Search for the cell housing the specified text and yield its [x, y] center coordinate. 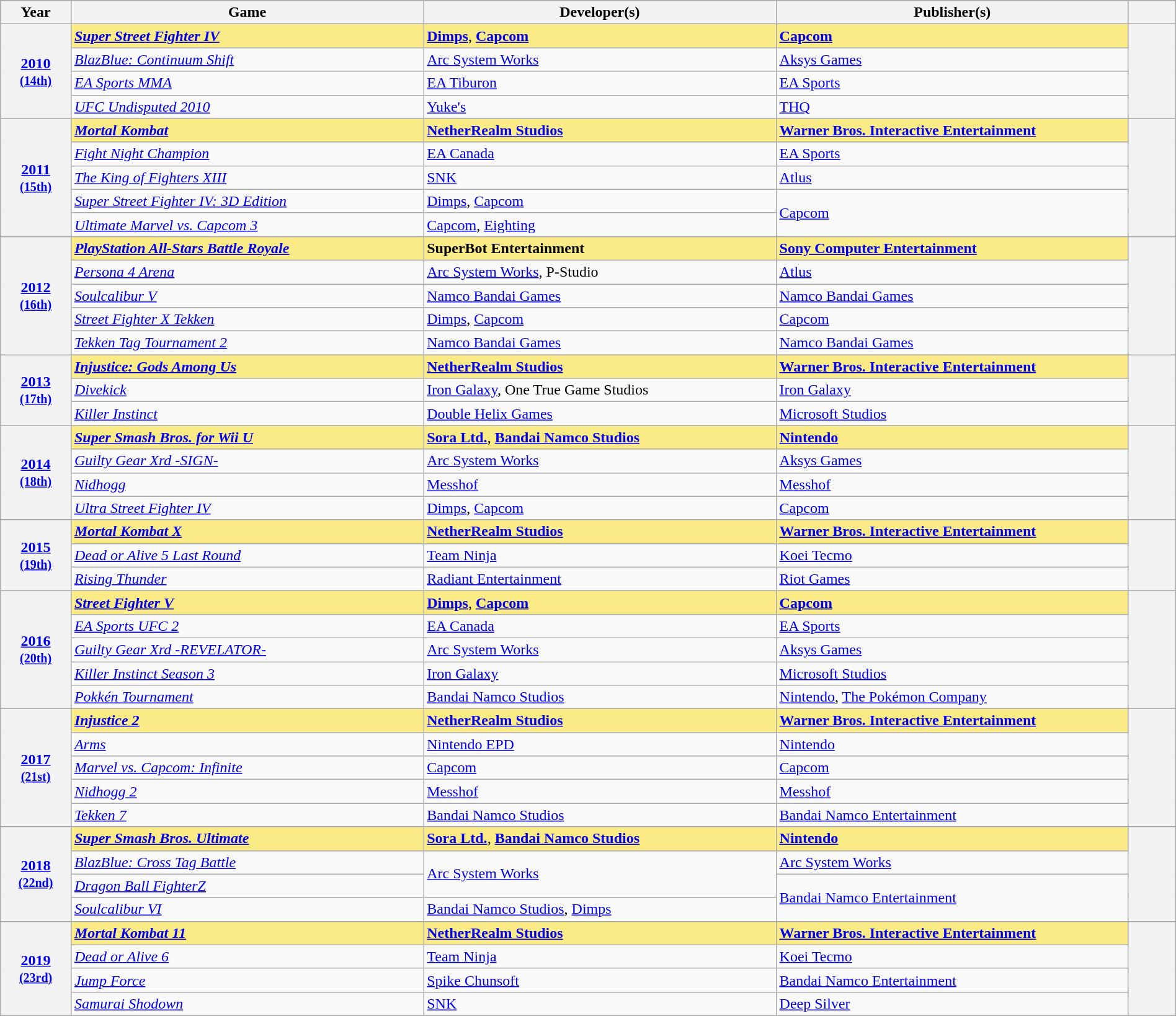
Year [36, 12]
2012 (16th) [36, 295]
BlazBlue: Cross Tag Battle [247, 862]
Spike Chunsoft [600, 980]
BlazBlue: Continuum Shift [247, 60]
Capcom, Eighting [600, 225]
Nintendo, The Pokémon Company [952, 697]
Super Smash Bros. Ultimate [247, 839]
Dead or Alive 5 Last Round [247, 555]
Pokkén Tournament [247, 697]
2011 (15th) [36, 177]
2013 (17th) [36, 390]
Killer Instinct Season 3 [247, 673]
Super Street Fighter IV [247, 36]
Dead or Alive 6 [247, 956]
Rising Thunder [247, 579]
Super Smash Bros. for Wii U [247, 437]
Mortal Kombat 11 [247, 933]
UFC Undisputed 2010 [247, 107]
SuperBot Entertainment [600, 248]
Mortal Kombat [247, 130]
EA Sports UFC 2 [247, 626]
Mortal Kombat X [247, 532]
2018 (22nd) [36, 874]
2014 (18th) [36, 473]
Guilty Gear Xrd -REVELATOR- [247, 649]
2010 (14th) [36, 71]
Street Fighter V [247, 602]
Nintendo EPD [600, 744]
Nidhogg 2 [247, 791]
PlayStation All-Stars Battle Royale [247, 248]
Divekick [247, 390]
Injustice: Gods Among Us [247, 367]
Double Helix Games [600, 414]
Samurai Shodown [247, 1004]
Sony Computer Entertainment [952, 248]
Bandai Namco Studios, Dimps [600, 909]
Radiant Entertainment [600, 579]
Riot Games [952, 579]
Publisher(s) [952, 12]
Marvel vs. Capcom: Infinite [247, 768]
Soulcalibur V [247, 296]
Tekken 7 [247, 815]
Soulcalibur VI [247, 909]
Iron Galaxy, One True Game Studios [600, 390]
THQ [952, 107]
The King of Fighters XIII [247, 177]
Fight Night Champion [247, 154]
Guilty Gear Xrd -SIGN- [247, 461]
Street Fighter X Tekken [247, 319]
Deep Silver [952, 1004]
Ultimate Marvel vs. Capcom 3 [247, 225]
Yuke's [600, 107]
Nidhogg [247, 484]
2019 (23rd) [36, 968]
Tekken Tag Tournament 2 [247, 343]
Super Street Fighter IV: 3D Edition [247, 201]
Arms [247, 744]
Developer(s) [600, 12]
2015 (19th) [36, 555]
Persona 4 Arena [247, 272]
2016 (20th) [36, 649]
Injustice 2 [247, 721]
Killer Instinct [247, 414]
EA Tiburon [600, 83]
Game [247, 12]
2017 (21st) [36, 768]
Ultra Street Fighter IV [247, 508]
Jump Force [247, 980]
EA Sports MMA [247, 83]
Dragon Ball FighterZ [247, 886]
Arc System Works, P-Studio [600, 272]
